Pinpoint the cell where the given text exists, returning its (x, y) midpoint coordinate. 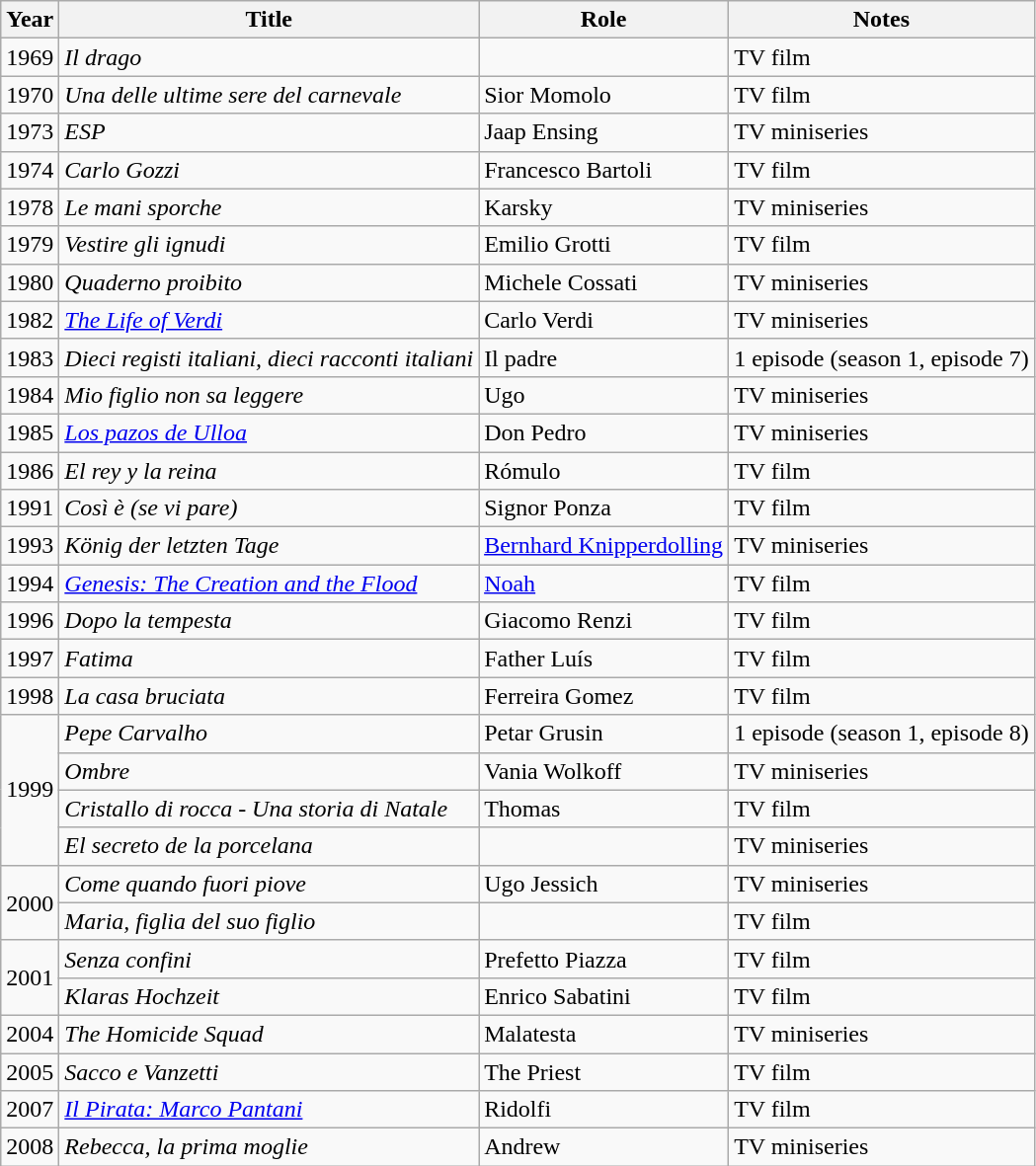
1986 (30, 471)
Sacco e Vanzetti (269, 1071)
Jaap Ensing (604, 132)
1 episode (season 1, episode 8) (882, 734)
Maria, figlia del suo figlio (269, 921)
Quaderno proibito (269, 282)
Enrico Sabatini (604, 996)
The Life of Verdi (269, 320)
El rey y la reina (269, 471)
1 episode (season 1, episode 7) (882, 357)
Ombre (269, 771)
Petar Grusin (604, 734)
1993 (30, 546)
Title (269, 20)
1996 (30, 621)
Una delle ultime sere del carnevale (269, 95)
Thomas (604, 809)
Karsky (604, 207)
Fatima (269, 659)
Così è (se vi pare) (269, 508)
Senza confini (269, 959)
1985 (30, 432)
Ugo Jessich (604, 884)
Malatesta (604, 1034)
The Priest (604, 1071)
1994 (30, 583)
Cristallo di rocca - Una storia di Natale (269, 809)
Sior Momolo (604, 95)
Don Pedro (604, 432)
Rebecca, la prima moglie (269, 1147)
Le mani sporche (269, 207)
Ugo (604, 395)
Ferreira Gomez (604, 696)
1984 (30, 395)
Klaras Hochzeit (269, 996)
Carlo Gozzi (269, 170)
Pepe Carvalho (269, 734)
1978 (30, 207)
2001 (30, 977)
Signor Ponza (604, 508)
Dopo la tempesta (269, 621)
1999 (30, 790)
Il drago (269, 57)
2004 (30, 1034)
Michele Cossati (604, 282)
1973 (30, 132)
Year (30, 20)
Come quando fuori piove (269, 884)
1974 (30, 170)
Emilio Grotti (604, 245)
Los pazos de Ulloa (269, 432)
Ridolfi (604, 1110)
Notes (882, 20)
Dieci registi italiani, dieci racconti italiani (269, 357)
König der letzten Tage (269, 546)
Il padre (604, 357)
Vestire gli ignudi (269, 245)
Vania Wolkoff (604, 771)
1983 (30, 357)
Mio figlio non sa leggere (269, 395)
El secreto de la porcelana (269, 846)
Noah (604, 583)
2008 (30, 1147)
1998 (30, 696)
The Homicide Squad (269, 1034)
1997 (30, 659)
Rómulo (604, 471)
Prefetto Piazza (604, 959)
La casa bruciata (269, 696)
ESP (269, 132)
Genesis: The Creation and the Flood (269, 583)
Andrew (604, 1147)
1982 (30, 320)
1980 (30, 282)
1969 (30, 57)
Bernhard Knipperdolling (604, 546)
Giacomo Renzi (604, 621)
1979 (30, 245)
Francesco Bartoli (604, 170)
Father Luís (604, 659)
2000 (30, 902)
Role (604, 20)
1991 (30, 508)
Carlo Verdi (604, 320)
Il Pirata: Marco Pantani (269, 1110)
1970 (30, 95)
2007 (30, 1110)
2005 (30, 1071)
